Find where the given text appears and provide that cell's center as (X, Y) coordinate. 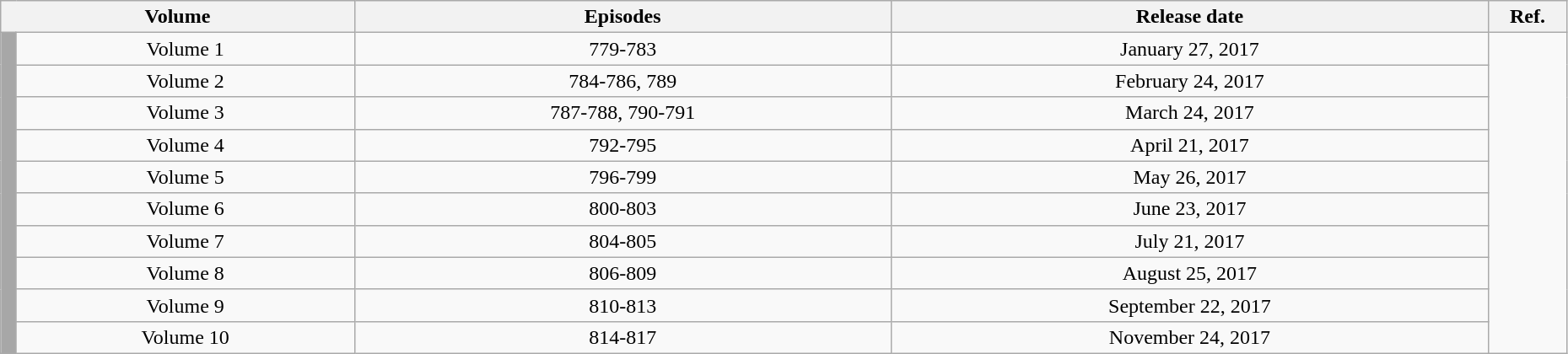
July 21, 2017 (1189, 241)
814-817 (622, 337)
March 24, 2017 (1189, 113)
787-788, 790-791 (622, 113)
Volume (177, 17)
Volume 2 (186, 81)
Episodes (622, 17)
Ref. (1528, 17)
Volume 8 (186, 273)
784-786, 789 (622, 81)
November 24, 2017 (1189, 337)
800-803 (622, 209)
September 22, 2017 (1189, 305)
804-805 (622, 241)
August 25, 2017 (1189, 273)
Volume 10 (186, 337)
Volume 9 (186, 305)
792-795 (622, 145)
May 26, 2017 (1189, 177)
796-799 (622, 177)
Release date (1189, 17)
January 27, 2017 (1189, 49)
Volume 6 (186, 209)
Volume 7 (186, 241)
June 23, 2017 (1189, 209)
Volume 5 (186, 177)
April 21, 2017 (1189, 145)
806-809 (622, 273)
Volume 1 (186, 49)
779-783 (622, 49)
Volume 3 (186, 113)
810-813 (622, 305)
Volume 4 (186, 145)
February 24, 2017 (1189, 81)
